For the text-containing cell, return its midpoint in (x, y) coordinate format. 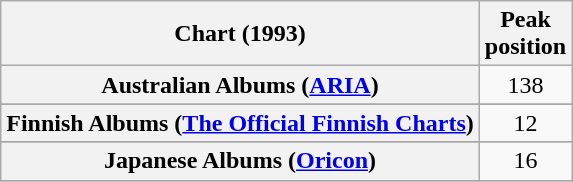
Australian Albums (ARIA) (240, 85)
Finnish Albums (The Official Finnish Charts) (240, 123)
Chart (1993) (240, 34)
Japanese Albums (Oricon) (240, 161)
138 (525, 85)
12 (525, 123)
16 (525, 161)
Peakposition (525, 34)
